Identify which cell holds the provided text, then report its [x, y] central coordinate. 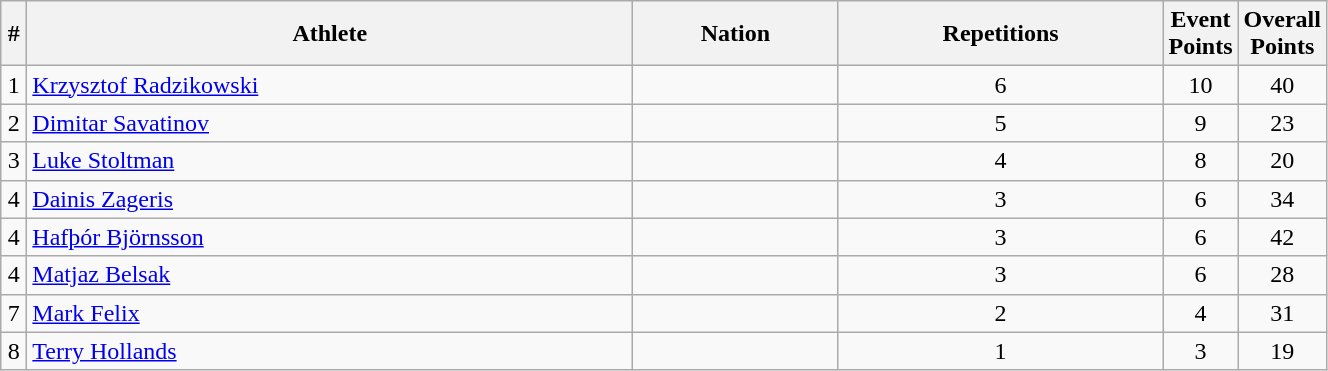
5 [1000, 123]
Krzysztof Radzikowski [330, 85]
40 [1282, 85]
Mark Felix [330, 313]
9 [1200, 123]
Overall Points [1282, 34]
23 [1282, 123]
Event Points [1200, 34]
34 [1282, 199]
# [14, 34]
Athlete [330, 34]
31 [1282, 313]
Terry Hollands [330, 351]
10 [1200, 85]
7 [14, 313]
Dainis Zageris [330, 199]
Luke Stoltman [330, 161]
20 [1282, 161]
Repetitions [1000, 34]
Hafþór Björnsson [330, 237]
42 [1282, 237]
28 [1282, 275]
Dimitar Savatinov [330, 123]
Nation [736, 34]
19 [1282, 351]
Matjaz Belsak [330, 275]
